Scan for the cell matching the given text and deliver its [X, Y] coordinate at center. 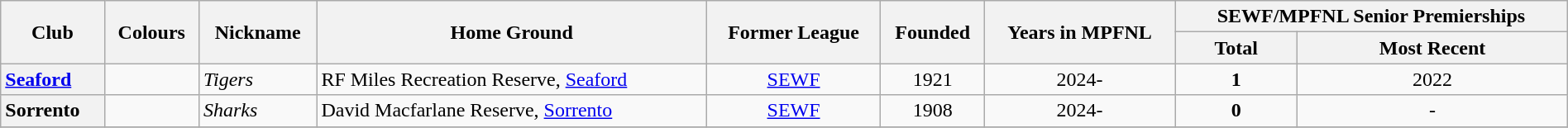
Club [53, 32]
- [1432, 111]
0 [1236, 111]
Home Ground [512, 32]
Most Recent [1432, 48]
Colours [151, 32]
1 [1236, 79]
Sharks [257, 111]
Total [1236, 48]
Founded [933, 32]
2022 [1432, 79]
Years in MPFNL [1080, 32]
Seaford [53, 79]
Tigers [257, 79]
Nickname [257, 32]
1921 [933, 79]
RF Miles Recreation Reserve, Seaford [512, 79]
Sorrento [53, 111]
SEWF/MPFNL Senior Premierships [1371, 17]
Former League [793, 32]
David Macfarlane Reserve, Sorrento [512, 111]
1908 [933, 111]
